Detect which cell encompasses the target text, then output its [x, y] center coordinate. 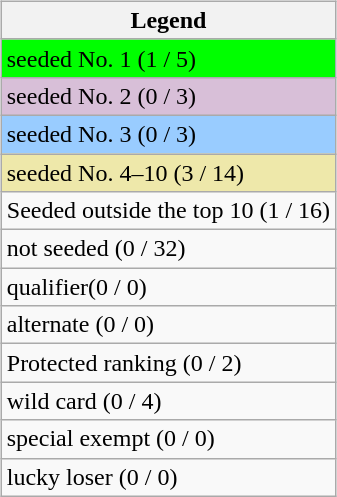
special exempt (0 / 0) [168, 439]
Seeded outside the top 10 (1 / 16) [168, 211]
lucky loser (0 / 0) [168, 477]
seeded No. 3 (0 / 3) [168, 134]
wild card (0 / 4) [168, 401]
Legend [168, 20]
seeded No. 2 (0 / 3) [168, 96]
Protected ranking (0 / 2) [168, 363]
not seeded (0 / 32) [168, 249]
qualifier(0 / 0) [168, 287]
seeded No. 1 (1 / 5) [168, 58]
alternate (0 / 0) [168, 325]
seeded No. 4–10 (3 / 14) [168, 173]
